From the cell containing the given text, extract its center point as [X, Y] coordinate. 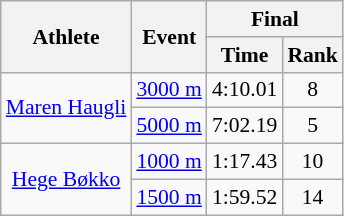
Event [168, 36]
Final [275, 19]
4:10.01 [244, 90]
Rank [312, 55]
Maren Haugli [66, 108]
Time [244, 55]
1500 m [168, 197]
8 [312, 90]
1000 m [168, 162]
1:17.43 [244, 162]
Hege Bøkko [66, 180]
1:59.52 [244, 197]
7:02.19 [244, 126]
3000 m [168, 90]
5000 m [168, 126]
Athlete [66, 36]
10 [312, 162]
14 [312, 197]
5 [312, 126]
